Find where the given text appears and provide that cell's center as (X, Y) coordinate. 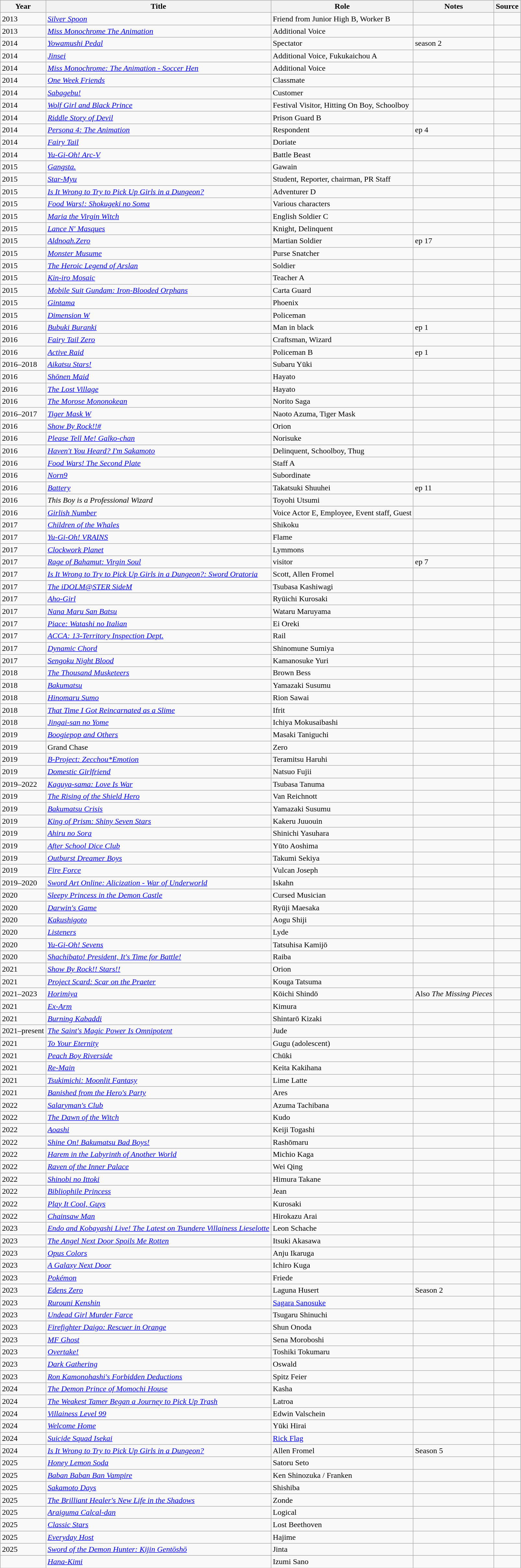
Miss Monochrome The Animation (158, 31)
Fairy Tail (158, 142)
Sword of the Demon Hunter: Kijin Gentōshō (158, 1550)
Silver Spoon (158, 19)
Dark Gathering (158, 1364)
Toshiki Tokumaru (342, 1352)
Staff A (342, 463)
Brown Bess (342, 673)
Season 2 (454, 1290)
Friend from Junior High B, Worker B (342, 19)
Naoto Azuma, Tiger Mask (342, 414)
Fire Force (158, 870)
Banished from the Hero's Party (158, 1093)
Riddle Story of Devil (158, 117)
Zero (342, 747)
Ei Oreki (342, 624)
Star-Myu (158, 179)
Sabagebu! (158, 93)
Fairy Tail Zero (158, 340)
To Your Eternity (158, 1043)
Itsuki Akasawa (342, 1241)
Grand Chase (158, 747)
Kasha (342, 1389)
Teramitsu Haruhi (342, 760)
Bibliophile Princess (158, 1191)
Hajime (342, 1537)
Customer (342, 93)
Various characters (342, 204)
Iskahn (342, 883)
Welcome Home (158, 1426)
Masaki Taniguchi (342, 735)
The Rising of the Shield Hero (158, 796)
Notes (454, 6)
This Boy is a Professional Wizard (158, 500)
Suicide Squad Isekai (158, 1438)
Listeners (158, 932)
Additional Voice, Fukukaichou A (342, 56)
Vulcan Joseph (342, 870)
Raven of the Inner Palace (158, 1167)
Shinomune Sumiya (342, 648)
Respondent (342, 130)
Cursed Musician (342, 895)
Martian Soldier (342, 241)
Shine On! Bakumatsu Bad Boys! (158, 1142)
Persona 4: The Animation (158, 130)
Delinquent, Schoolboy, Thug (342, 451)
B-Project: Zecchou*Emotion (158, 760)
Battle Beast (342, 155)
Chūki (342, 1056)
The Weakest Tamer Began a Journey to Pick Up Trash (158, 1401)
The Demon Prince of Momochi House (158, 1389)
Aikatsu Stars! (158, 365)
Sword Art Online: Alicization - War of Underworld (158, 883)
Bakumatsu Crisis (158, 809)
Horimiya (158, 994)
Shintarō Kizaki (342, 1019)
The Saint's Magic Power Is Omnipotent (158, 1031)
ep 7 (454, 562)
Harem in the Labyrinth of Another World (158, 1155)
Classic Stars (158, 1525)
Ryūichi Kurosaki (342, 599)
Tatsuhisa Kamijō (342, 945)
Gintama (158, 303)
Teacher A (342, 278)
Subordinate (342, 475)
Aho-Girl (158, 599)
Jude (342, 1031)
Flame (342, 537)
Classmate (342, 80)
Azuma Tachibana (342, 1105)
Adventurer D (342, 192)
English Soldier C (342, 216)
Festival Visitor, Hitting On Boy, Schoolboy (342, 105)
Dynamic Chord (158, 648)
The Heroic Legend of Arslan (158, 266)
The Lost Village (158, 389)
The iDOLM@STER SideM (158, 587)
Hirokazu Arai (342, 1216)
Yūki Hirai (342, 1426)
Himura Takane (342, 1179)
The Thousand Musketeers (158, 673)
After School Dice Club (158, 846)
Lime Latte (342, 1080)
The Morose Mononokean (158, 401)
Prison Guard B (342, 117)
2016–2017 (23, 414)
Hana-Kimi (158, 1562)
Ken Shinozuka / Franken (342, 1475)
Shinobi no Ittoki (158, 1179)
Kaguya-sama: Love Is War (158, 784)
Role (342, 6)
Raiba (342, 957)
Domestic Girlfriend (158, 772)
Anju Ikaruga (342, 1253)
Doriate (342, 142)
Shachibato! President, It's Time for Battle! (158, 957)
Children of the Whales (158, 525)
Knight, Delinquent (342, 229)
Undead Girl Murder Farce (158, 1315)
Natsuo Fujii (342, 772)
2019–2022 (23, 784)
Mobile Suit Gundam: Iron-Blooded Orphans (158, 290)
Keiji Togashi (342, 1130)
2021–2023 (23, 994)
Aldnoah.Zero (158, 241)
Clockwork Planet (158, 550)
The Brilliant Healer's New Life in the Shadows (158, 1500)
Jinta (342, 1550)
Lymmons (342, 550)
ep 11 (454, 488)
Spitz Feier (342, 1377)
Ryūji Maesaka (342, 907)
Season 5 (454, 1451)
Norisuke (342, 438)
Sena Moroboshi (342, 1340)
Jean (342, 1191)
Satoru Seto (342, 1463)
Title (158, 6)
Bubuki Buranki (158, 327)
ep 4 (454, 130)
Norn9 (158, 475)
Subaru Yūki (342, 365)
Firefighter Daigo: Rescuer in Orange (158, 1327)
Policeman (342, 315)
Student, Reporter, chairman, PR Staff (342, 179)
Scott, Allen Fromel (342, 574)
Logical (342, 1512)
season 2 (454, 43)
Jinsei (158, 56)
Edwin Valschein (342, 1414)
Shishiba (342, 1488)
Gugu (adolescent) (342, 1043)
Leon Schache (342, 1228)
Salaryman's Club (158, 1105)
Ichiro Kuga (342, 1265)
Also The Missing Pieces (454, 994)
Opus Colors (158, 1253)
That Time I Got Reincarnated as a Slime (158, 710)
Rage of Bahamut: Virgin Soul (158, 562)
Policeman B (342, 352)
Van Reichnott (342, 796)
Laguna Husert (342, 1290)
Darwin's Game (158, 907)
Man in black (342, 327)
Edens Zero (158, 1290)
Source (507, 6)
Sagara Sanosuke (342, 1302)
Kimura (342, 1006)
The Angel Next Door Spoils Me Rotten (158, 1241)
Tsubasa Kashiwagi (342, 587)
Sengoku Night Blood (158, 661)
Spectator (342, 43)
Gangsta. (158, 167)
Peach Boy Riverside (158, 1056)
Aoashi (158, 1130)
2016–2018 (23, 365)
Rail (342, 636)
Ron Kamonohashi's Forbidden Deductions (158, 1377)
Active Raid (158, 352)
Kin-iro Mosaic (158, 278)
Food Wars! The Second Plate (158, 463)
Dimension W (158, 315)
Tiger Mask W (158, 414)
Yūto Aoshima (342, 846)
Show By Rock!!# (158, 426)
Rashōmaru (342, 1142)
Norito Saga (342, 401)
2019–2020 (23, 883)
Is It Wrong to Try to Pick Up Girls in a Dungeon?: Sword Oratoria (158, 574)
Izumi Sano (342, 1562)
visitor (342, 562)
Wei Qing (342, 1167)
Wolf Girl and Black Prince (158, 105)
Play It Cool, Guys (158, 1204)
Hinomaru Sumo (158, 698)
Rick Flag (342, 1438)
Lance N' Masques (158, 229)
Kamanosuke Yuri (342, 661)
Tsugaru Shinuchi (342, 1315)
Purse Snatcher (342, 253)
Piace: Watashi no Italian (158, 624)
A Galaxy Next Door (158, 1265)
Wataru Maruyama (342, 611)
Gawain (342, 167)
Araiguma Calcal-dan (158, 1512)
Kurosaki (342, 1204)
Michio Kaga (342, 1155)
King of Prism: Shiny Seven Stars (158, 821)
Re-Main (158, 1068)
Kakushigoto (158, 920)
Project Scard: Scar on the Praeter (158, 982)
Kōichi Shindō (342, 994)
Rion Sawai (342, 698)
Toyohi Utsumi (342, 500)
Ares (342, 1093)
Shōnen Maid (158, 377)
Maria the Virgin Witch (158, 216)
2021–present (23, 1031)
Bakumatsu (158, 685)
Voice Actor E, Employee, Event staff, Guest (342, 512)
Please Tell Me! Galko-chan (158, 438)
Shinichi Yasuhara (342, 833)
Lost Beethoven (342, 1525)
Show By Rock!! Stars!! (158, 969)
Girlish Number (158, 512)
Yowamushi Pedal (158, 43)
Monster Musume (158, 253)
Sleepy Princess in the Demon Castle (158, 895)
Latroa (342, 1401)
Tsukimichi: Moonlit Fantasy (158, 1080)
Villainess Level 99 (158, 1414)
Food Wars!: Shokugeki no Soma (158, 204)
Everyday Host (158, 1537)
ACCA: 13-Territory Inspection Dept. (158, 636)
Kakeru Juuouin (342, 821)
ep 17 (454, 241)
Baban Baban Ban Vampire (158, 1475)
Soldier (342, 266)
Haven't You Heard? I'm Sakamoto (158, 451)
Yu-Gi-Oh! VRAINS (158, 537)
Craftsman, Wizard (342, 340)
Keita Kakihana (342, 1068)
Sakamoto Days (158, 1488)
Chainsaw Man (158, 1216)
Overtake! (158, 1352)
Endo and Kobayashi Live! The Latest on Tsundere Villainess Lieselotte (158, 1228)
Shikoku (342, 525)
Friede (342, 1278)
Rurouni Kenshin (158, 1302)
MF Ghost (158, 1340)
Miss Monochrome: The Animation - Soccer Hen (158, 68)
Jingai-san no Yome (158, 722)
Takatsuki Shuuhei (342, 488)
Kouga Tatsuma (342, 982)
Takumi Sekiya (342, 858)
Yu-Gi-Oh! Arc-V (158, 155)
Tsubasa Tanuma (342, 784)
Year (23, 6)
Ichiya Mokusaibashi (342, 722)
Battery (158, 488)
Lyde (342, 932)
Ifrit (342, 710)
Phoenix (342, 303)
Honey Lemon Soda (158, 1463)
Yu-Gi-Oh! Sevens (158, 945)
Aogu Shiji (342, 920)
Ahiru no Sora (158, 833)
Oswald (342, 1364)
The Dawn of the Witch (158, 1117)
Outburst Dreamer Boys (158, 858)
Shun Onoda (342, 1327)
Allen Fromel (342, 1451)
Ex-Arm (158, 1006)
Carta Guard (342, 290)
One Week Friends (158, 80)
Pokémon (158, 1278)
Burning Kabaddi (158, 1019)
Nana Maru San Batsu (158, 611)
Kudo (342, 1117)
Boogiepop and Others (158, 735)
Zonde (342, 1500)
